Return [X, Y] of the center of cell containing provided text 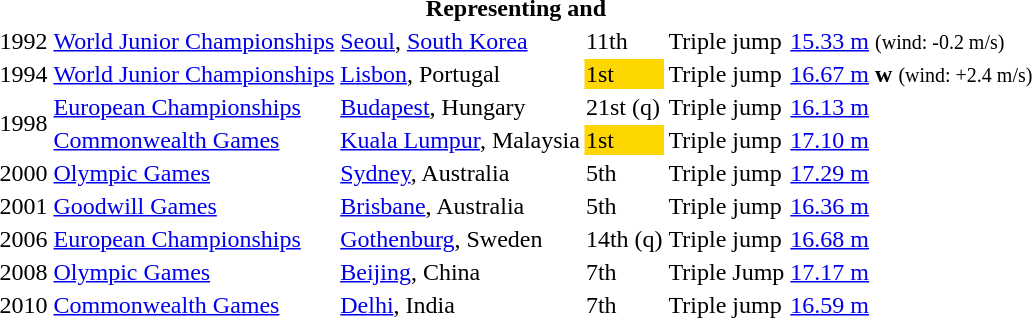
Budapest, Hungary [460, 107]
Brisbane, Australia [460, 206]
Triple Jump [726, 272]
Seoul, South Korea [460, 41]
7th [624, 272]
11th [624, 41]
Commonwealth Games [194, 140]
Kuala Lumpur, Malaysia [460, 140]
Lisbon, Portugal [460, 74]
Gothenburg, Sweden [460, 239]
21st (q) [624, 107]
Sydney, Australia [460, 173]
Beijing, China [460, 272]
14th (q) [624, 239]
Goodwill Games [194, 206]
